Identify which cell holds the provided text, then report its (X, Y) central coordinate. 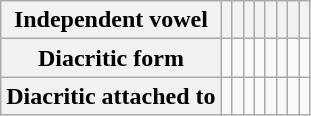
Diacritic form (111, 58)
Diacritic attached to (111, 96)
Independent vowel (111, 20)
